Return [X, Y] of the center of cell containing provided text 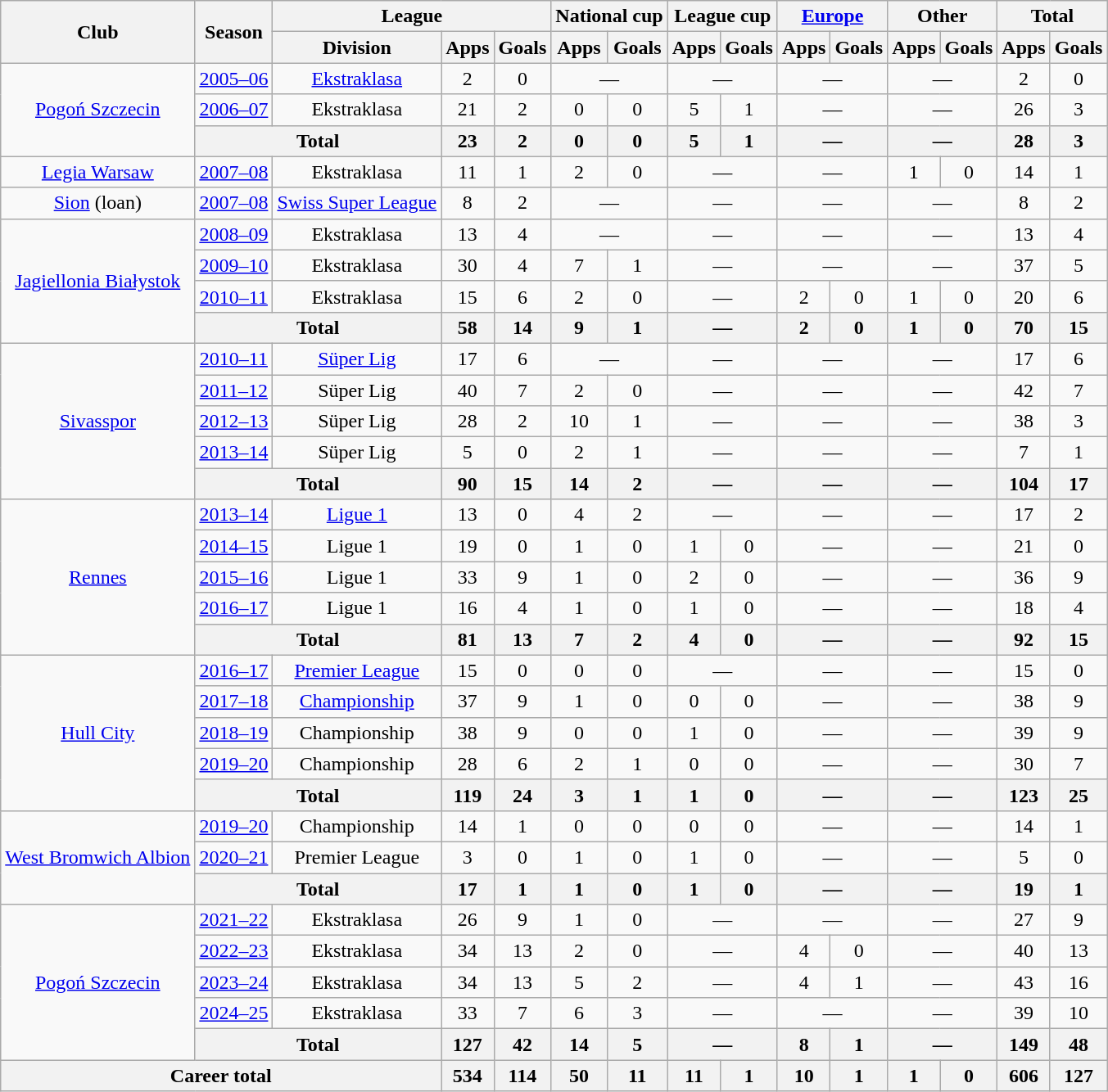
National cup [609, 16]
123 [1024, 795]
81 [468, 639]
Club [98, 32]
2022–23 [234, 951]
2015–16 [234, 577]
24 [522, 795]
119 [468, 795]
2020–21 [234, 857]
58 [468, 327]
Season [234, 32]
114 [522, 1076]
Rennes [98, 577]
606 [1024, 1076]
20 [1024, 296]
2005–06 [234, 79]
43 [1024, 982]
27 [1024, 920]
Jagiellonia Białystok [98, 281]
23 [468, 141]
West Bromwich Albion [98, 857]
2011–12 [234, 390]
2021–22 [234, 920]
Swiss Super League [357, 203]
League [412, 16]
2014–15 [234, 546]
70 [1024, 327]
Sivasspor [98, 421]
Other [943, 16]
2006–07 [234, 110]
2009–10 [234, 265]
2012–13 [234, 422]
2024–25 [234, 1013]
149 [1024, 1045]
2008–09 [234, 234]
Europe [832, 16]
18 [1024, 608]
36 [1024, 577]
104 [1024, 484]
Division [357, 47]
2018–19 [234, 733]
534 [468, 1076]
92 [1024, 639]
Sion (loan) [98, 203]
25 [1079, 795]
Hull City [98, 733]
Career total [221, 1076]
2017–18 [234, 702]
48 [1079, 1045]
90 [468, 484]
Legia Warsaw [98, 172]
2023–24 [234, 982]
50 [579, 1076]
League cup [722, 16]
